Detect which cell encompasses the target text, then output its [x, y] center coordinate. 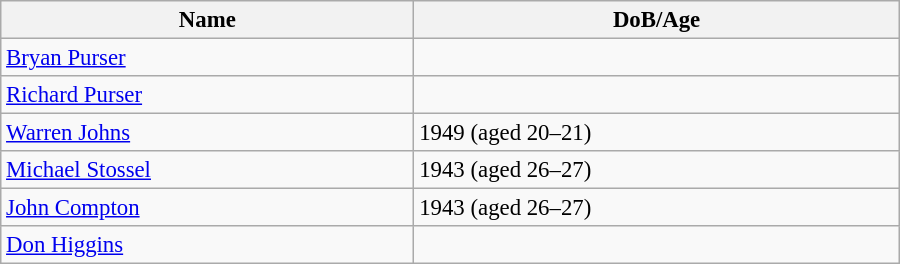
Bryan Purser [208, 58]
Don Higgins [208, 245]
1949 (aged 20–21) [656, 133]
Warren Johns [208, 133]
Name [208, 20]
Richard Purser [208, 95]
Michael Stossel [208, 170]
John Compton [208, 208]
DoB/Age [656, 20]
